For the text-containing cell, return its midpoint in (X, Y) coordinate format. 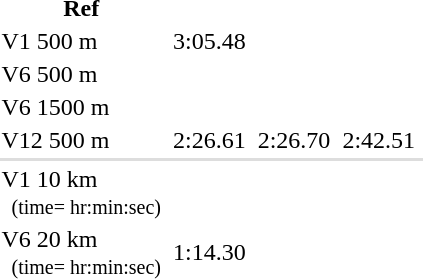
V6 1500 m (82, 107)
V6 500 m (82, 74)
V12 500 m (82, 140)
2:26.61 (210, 140)
2:42.51 (379, 140)
2:26.70 (294, 140)
V1 10 km (time= hr:min:sec) (82, 192)
3:05.48 (210, 41)
V1 500 m (82, 41)
